Search for the cell housing the specified text and yield its [X, Y] center coordinate. 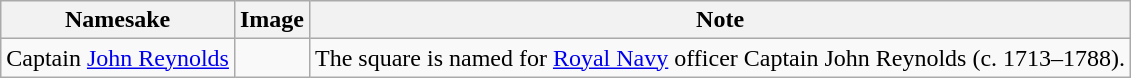
Captain John Reynolds [118, 58]
Namesake [118, 20]
The square is named for Royal Navy officer Captain John Reynolds (c. 1713–1788). [720, 58]
Image [272, 20]
Note [720, 20]
